Detect which cell encompasses the target text, then output its (X, Y) center coordinate. 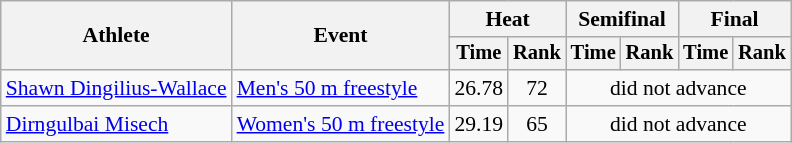
Dirngulbai Misech (116, 124)
Final (734, 19)
29.19 (478, 124)
Men's 50 m freestyle (341, 88)
Athlete (116, 36)
72 (537, 88)
Semifinal (622, 19)
65 (537, 124)
Event (341, 36)
Shawn Dingilius-Wallace (116, 88)
Women's 50 m freestyle (341, 124)
Heat (507, 19)
26.78 (478, 88)
